Provide the (X, Y) coordinate of the cell's center where the given text is located.  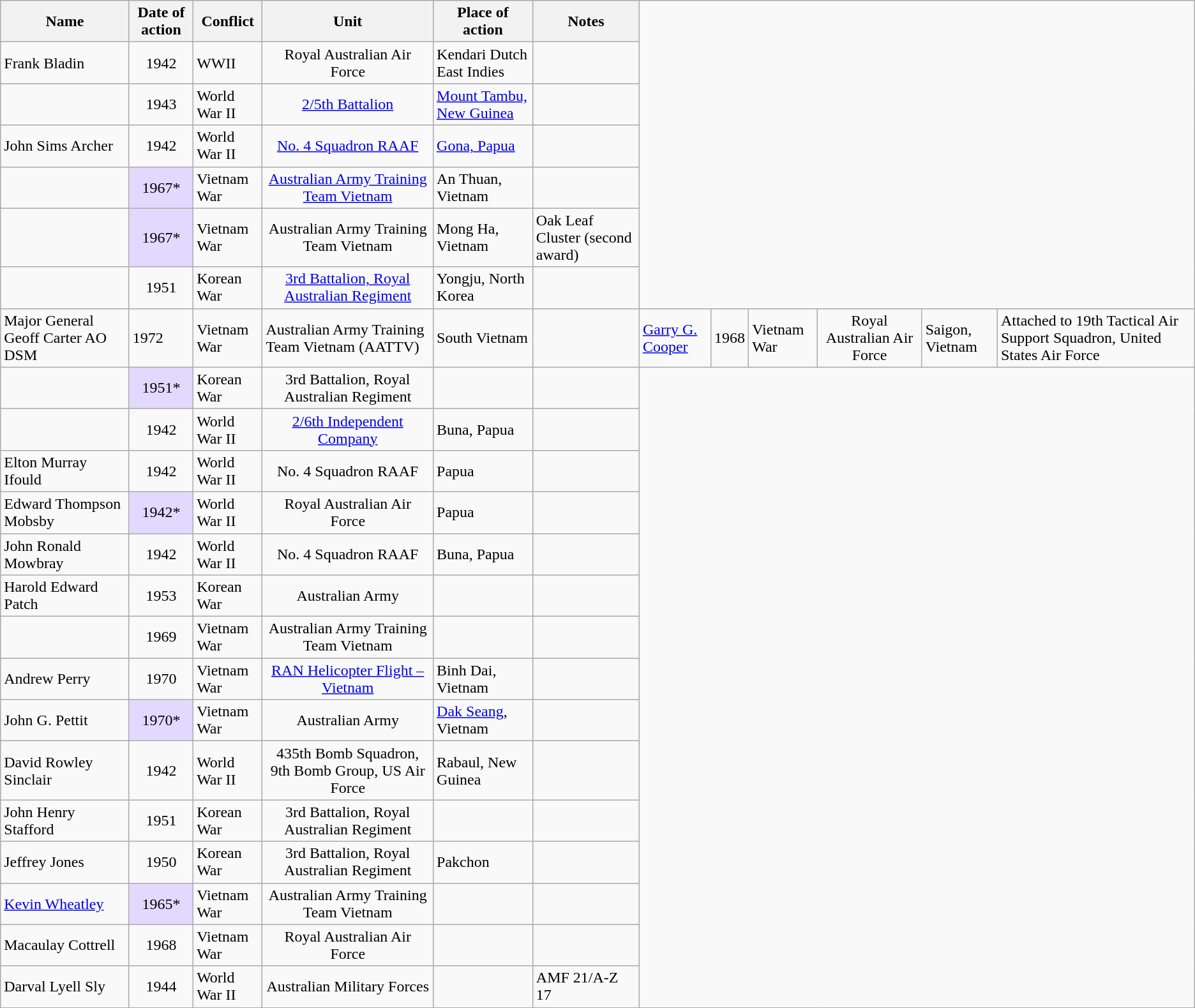
An Thuan, Vietnam (483, 188)
1970 (161, 679)
Andrew Perry (65, 679)
John Ronald Mowbray (65, 554)
John Henry Stafford (65, 821)
1969 (161, 637)
Oak Leaf Cluster (second award) (586, 237)
Name (65, 22)
Yongju, North Korea (483, 287)
Darval Lyell Sly (65, 987)
1943 (161, 105)
Place of action (483, 22)
Kevin Wheatley (65, 904)
Notes (586, 22)
Gona, Papua (483, 146)
Edward Thompson Mobsby (65, 512)
RAN Helicopter Flight – Vietnam (348, 679)
1944 (161, 987)
Australian Army Training Team Vietnam (AATTV) (348, 338)
Unit (348, 22)
1950 (161, 862)
1972 (161, 338)
Harold Edward Patch (65, 596)
Garry G. Cooper (675, 338)
Conflict (228, 22)
Rabaul, New Guinea (483, 771)
1951* (161, 388)
1942* (161, 512)
Saigon, Vietnam (959, 338)
Frank Bladin (65, 63)
AMF 21/A-Z 17 (586, 987)
Dak Seang, Vietnam (483, 720)
Australian Military Forces (348, 987)
Mount Tambu, New Guinea (483, 105)
Jeffrey Jones (65, 862)
Date of action (161, 22)
WWII (228, 63)
South Vietnam (483, 338)
Macaulay Cottrell (65, 945)
John Sims Archer (65, 146)
Major General Geoff Carter AO DSM (65, 338)
2/5th Battalion (348, 105)
Pakchon (483, 862)
1953 (161, 596)
1970* (161, 720)
Kendari Dutch East Indies (483, 63)
1965* (161, 904)
Binh Dai, Vietnam (483, 679)
435th Bomb Squadron, 9th Bomb Group, US Air Force (348, 771)
Elton Murray Ifould (65, 471)
Attached to 19th Tactical Air Support Squadron, United States Air Force (1095, 338)
David Rowley Sinclair (65, 771)
2/6th Independent Company (348, 429)
Mong Ha, Vietnam (483, 237)
John G. Pettit (65, 720)
